Pinpoint the cell where the given text exists, returning its (x, y) midpoint coordinate. 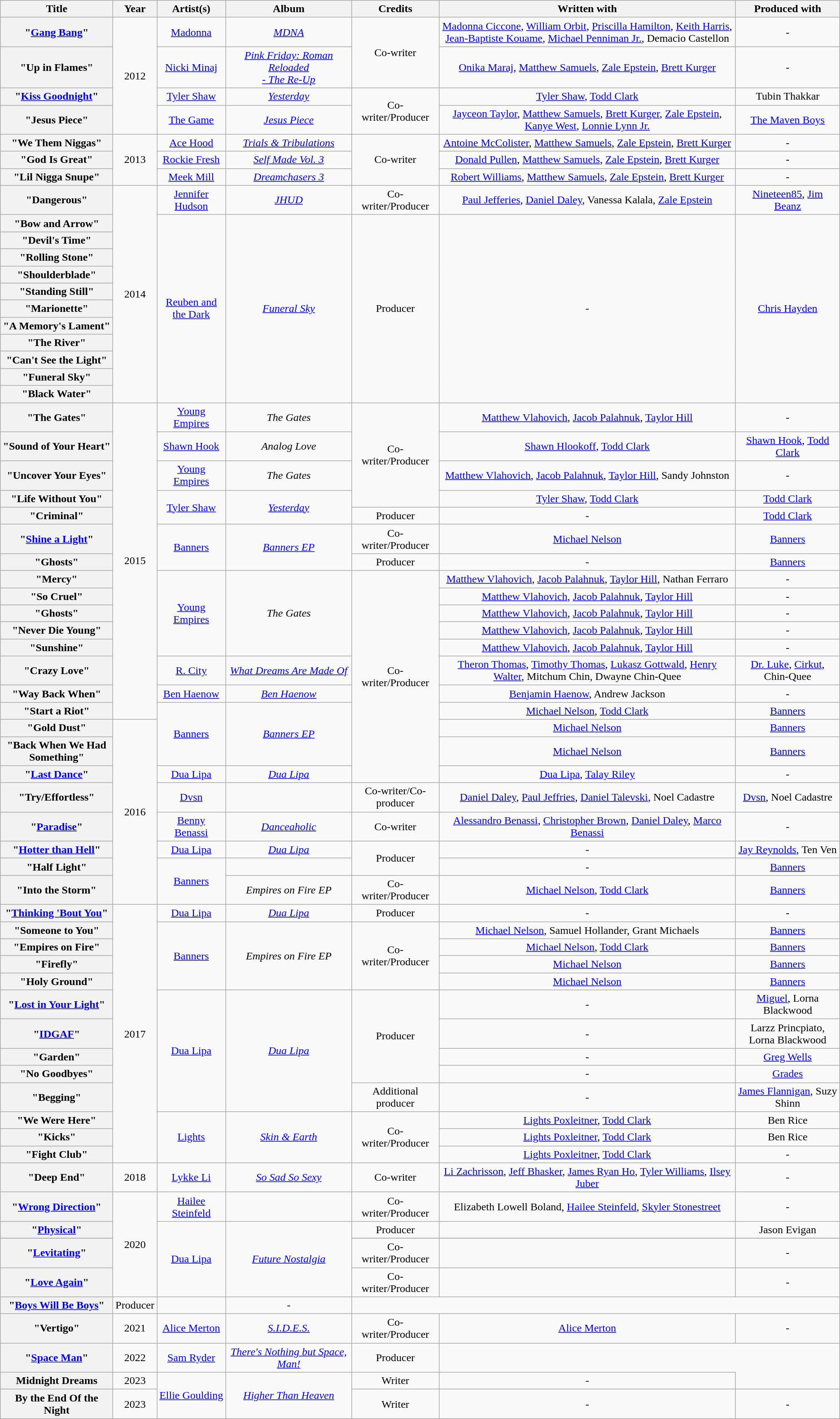
Credits (395, 9)
"Thinking 'Bout You" (57, 913)
Danceaholic (289, 827)
So Sad So Sexy (289, 1178)
What Dreams Are Made Of (289, 670)
Donald Pullen, Matthew Samuels, Zale Epstein, Brett Kurger (587, 160)
Dvsn (191, 797)
2021 (135, 1328)
Lights (191, 1137)
Higher Than Heaven (289, 1396)
Album (289, 9)
James Flannigan, Suzy Shinn (787, 1097)
Sam Ryder (191, 1358)
"Empires on Fire" (57, 947)
Chris Hayden (787, 309)
"Uncover Your Eyes" (57, 476)
S.I.D.E.S. (289, 1328)
"Physical" (57, 1230)
Hailee Steinfeld (191, 1206)
There's Nothing but Space, Man! (289, 1358)
"Mercy" (57, 579)
Matthew Vlahovich, Jacob Palahnuk, Taylor Hill, Sandy Johnston (587, 476)
"Deep End" (57, 1178)
Ellie Goulding (191, 1396)
"Gang Bang" (57, 32)
Miguel, Lorna Blackwood (787, 1004)
Trials & Tribulations (289, 143)
Jason Evigan (787, 1230)
The Game (191, 119)
"Begging" (57, 1097)
"Into the Storm" (57, 889)
Tubin Thakkar (787, 96)
"Bow and Arrow" (57, 223)
"Never Die Young" (57, 631)
Year (135, 9)
"We Were Here" (57, 1120)
Greg Wells (787, 1057)
"Garden" (57, 1057)
"Rolling Stone" (57, 257)
Elizabeth Lowell Boland, Hailee Steinfeld, Skyler Stonestreet (587, 1206)
2020 (135, 1244)
"The Gates" (57, 417)
"Lil Nigga Snupe" (57, 177)
"Dangerous" (57, 200)
"God Is Great" (57, 160)
"A Memory's Lament" (57, 326)
Nicki Minaj (191, 67)
Meek Mill (191, 177)
"Firefly" (57, 964)
Ace Hood (191, 143)
"Criminal" (57, 516)
Written with (587, 9)
"Up in Flames" (57, 67)
"The River" (57, 343)
"Wrong Direction" (57, 1206)
Dr. Luke, Cirkut, Chin-Quee (787, 670)
"We Them Niggas" (57, 143)
"Black Water" (57, 394)
"Gold Dust" (57, 728)
"Someone to You" (57, 930)
"Boys Will Be Boys" (57, 1305)
Michael Nelson, Samuel Hollander, Grant Michaels (587, 930)
Dreamchasers 3 (289, 177)
Madonna (191, 32)
2017 (135, 1034)
Jay Reynolds, Ten Ven (787, 850)
"Shoulderblade" (57, 274)
"Funeral Sky" (57, 377)
"Half Light" (57, 867)
"Devil's Time" (57, 240)
2018 (135, 1178)
"Love Again" (57, 1282)
Dua Lipa, Talay Riley (587, 774)
R. City (191, 670)
"Crazy Love" (57, 670)
"Levitating" (57, 1253)
Shawn Hook, Todd Clark (787, 446)
2016 (135, 812)
"Paradise" (57, 827)
Larzz Princpiato, Lorna Blackwood (787, 1034)
Madonna Ciccone, William Orbit, Priscilla Hamilton, Keith Harris, Jean-Baptiste Kouame, Michael Penniman Jr., Demacio Castellon (587, 32)
Reuben and the Dark (191, 309)
Nineteen85, Jim Beanz (787, 200)
Benny Benassi (191, 827)
"Lost in Your Light" (57, 1004)
Alessandro Benassi, Christopher Brown, Daniel Daley, Marco Benassi (587, 827)
Additional producer (395, 1097)
"Can't See the Light" (57, 360)
"Jesus Piece" (57, 119)
Matthew Vlahovich, Jacob Palahnuk, Taylor Hill, Nathan Ferraro (587, 579)
Shawn Hook (191, 446)
"So Cruel" (57, 596)
Paul Jefferies, Daniel Daley, Vanessa Kalala, Zale Epstein (587, 200)
Shawn Hlookoff, Todd Clark (587, 446)
"IDGAF" (57, 1034)
"Space Man" (57, 1358)
Funeral Sky (289, 309)
"Life Without You" (57, 499)
"Last Dance" (57, 774)
By the End Of the Night (57, 1404)
The Maven Boys (787, 119)
"Try/Effortless" (57, 797)
Jesus Piece (289, 119)
"Hotter than Hell" (57, 850)
Skin & Earth (289, 1137)
Self Made Vol. 3 (289, 160)
"Kiss Goodnight" (57, 96)
"No Goodbyes" (57, 1074)
Dvsn, Noel Cadastre (787, 797)
"Marionette" (57, 309)
2012 (135, 76)
Onika Maraj, Matthew Samuels, Zale Epstein, Brett Kurger (587, 67)
"Holy Ground" (57, 981)
Daniel Daley, Paul Jeffries, Daniel Talevski, Noel Cadastre (587, 797)
Robert Williams, Matthew Samuels, Zale Epstein, Brett Kurger (587, 177)
Antoine McColister, Matthew Samuels, Zale Epstein, Brett Kurger (587, 143)
Benjamin Haenow, Andrew Jackson (587, 694)
Title (57, 9)
Rockie Fresh (191, 160)
"Fight Club" (57, 1154)
"Vertigo" (57, 1328)
Li Zachrisson, Jeff Bhasker, James Ryan Ho, Tyler Williams, Ilsey Juber (587, 1178)
Midnight Dreams (57, 1381)
Grades (787, 1074)
2022 (135, 1358)
"Back When We Had Something" (57, 751)
"Kicks" (57, 1137)
"Sunshine" (57, 648)
JHUD (289, 200)
Analog Love (289, 446)
MDNA (289, 32)
Co-writer/Co-producer (395, 797)
"Start a Riot" (57, 711)
2014 (135, 294)
"Way Back When" (57, 694)
Artist(s) (191, 9)
Future Nostalgia (289, 1259)
Jayceon Taylor, Matthew Samuels, Brett Kurger, Zale Epstein, Kanye West, Lonnie Lynn Jr. (587, 119)
Lykke Li (191, 1178)
"Sound of Your Heart" (57, 446)
"Standing Still" (57, 292)
Theron Thomas, Timothy Thomas, Lukasz Gottwald, Henry Walter, Mitchum Chin, Dwayne Chin-Quee (587, 670)
2015 (135, 561)
Produced with (787, 9)
2013 (135, 160)
Jennifer Hudson (191, 200)
Pink Friday: Roman Reloaded- The Re-Up (289, 67)
"Shine a Light" (57, 539)
